Find where the given text appears and provide that cell's center as (X, Y) coordinate. 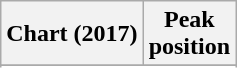
Peakposition (189, 34)
Chart (2017) (72, 34)
